Extract the (x, y) coordinate from the center of the cell holding the provided text.  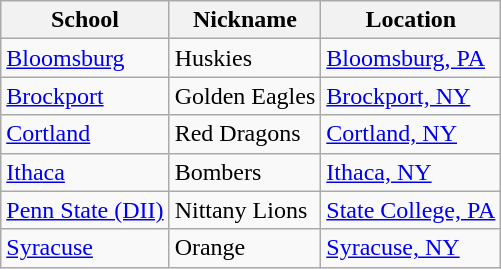
Location (411, 20)
Bloomsburg (85, 58)
Syracuse, NY (411, 248)
Penn State (DII) (85, 210)
Brockport (85, 96)
Ithaca (85, 172)
Bloomsburg, PA (411, 58)
Nickname (245, 20)
Cortland, NY (411, 134)
School (85, 20)
Brockport, NY (411, 96)
Golden Eagles (245, 96)
Syracuse (85, 248)
Huskies (245, 58)
State College, PA (411, 210)
Nittany Lions (245, 210)
Red Dragons (245, 134)
Orange (245, 248)
Ithaca, NY (411, 172)
Bombers (245, 172)
Cortland (85, 134)
